For the text-containing cell, return its midpoint in (X, Y) coordinate format. 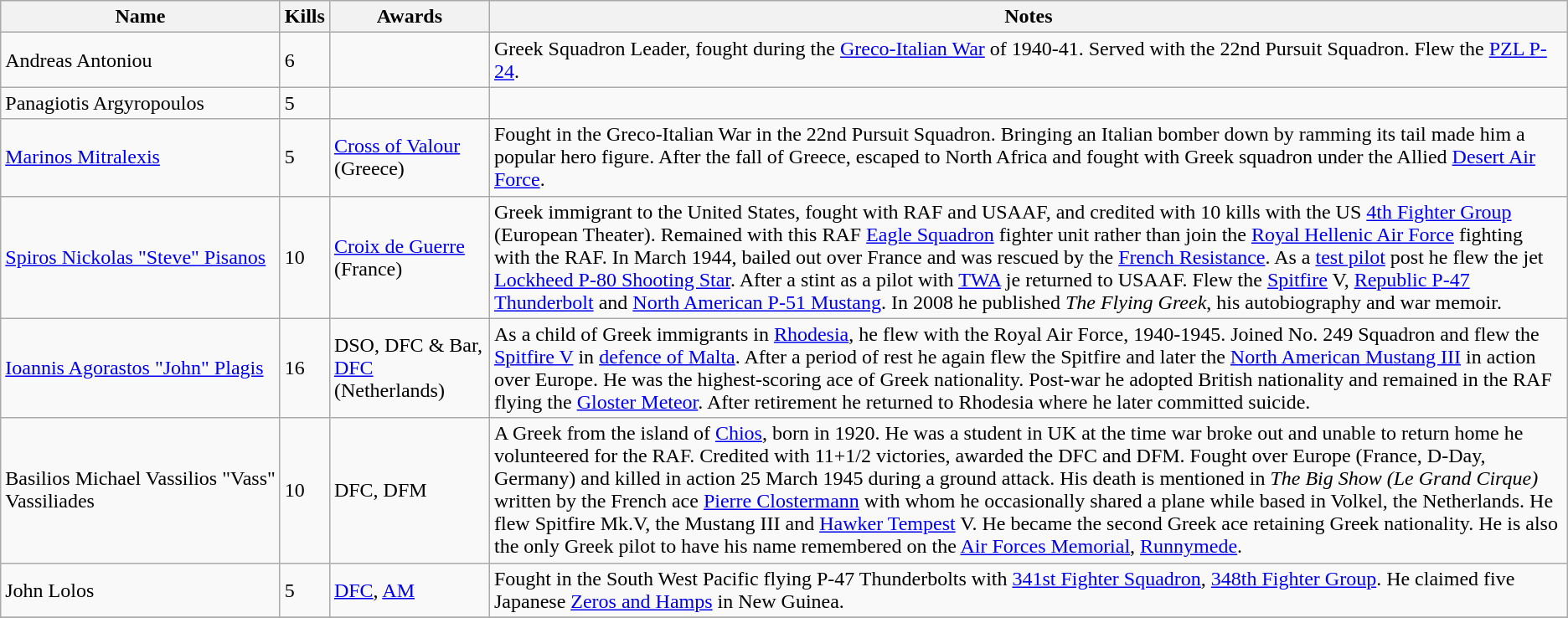
John Lolos (141, 590)
DSO, DFC & Bar, DFC (Netherlands) (409, 368)
Basilios Michael Vassilios "Vass" Vassiliades (141, 491)
Ioannis Agorastos "John" Plagis (141, 368)
Panagiotis Argyropoulos (141, 103)
Croix de Guerre (France) (409, 257)
Marinos Mitralexis (141, 157)
DFC, DFM (409, 491)
Cross of Valour (Greece) (409, 157)
Spiros Nickolas "Steve" Pisanos (141, 257)
DFC, AM (409, 590)
16 (305, 368)
Notes (1029, 17)
Greek Squadron Leader, fought during the Greco-Italian War of 1940-41. Served with the 22nd Pursuit Squadron. Flew the PZL P-24. (1029, 60)
Awards (409, 17)
Andreas Antoniou (141, 60)
Kills (305, 17)
6 (305, 60)
Name (141, 17)
